Return the (X, Y) coordinate for the center point of the cell that contains the specified text.  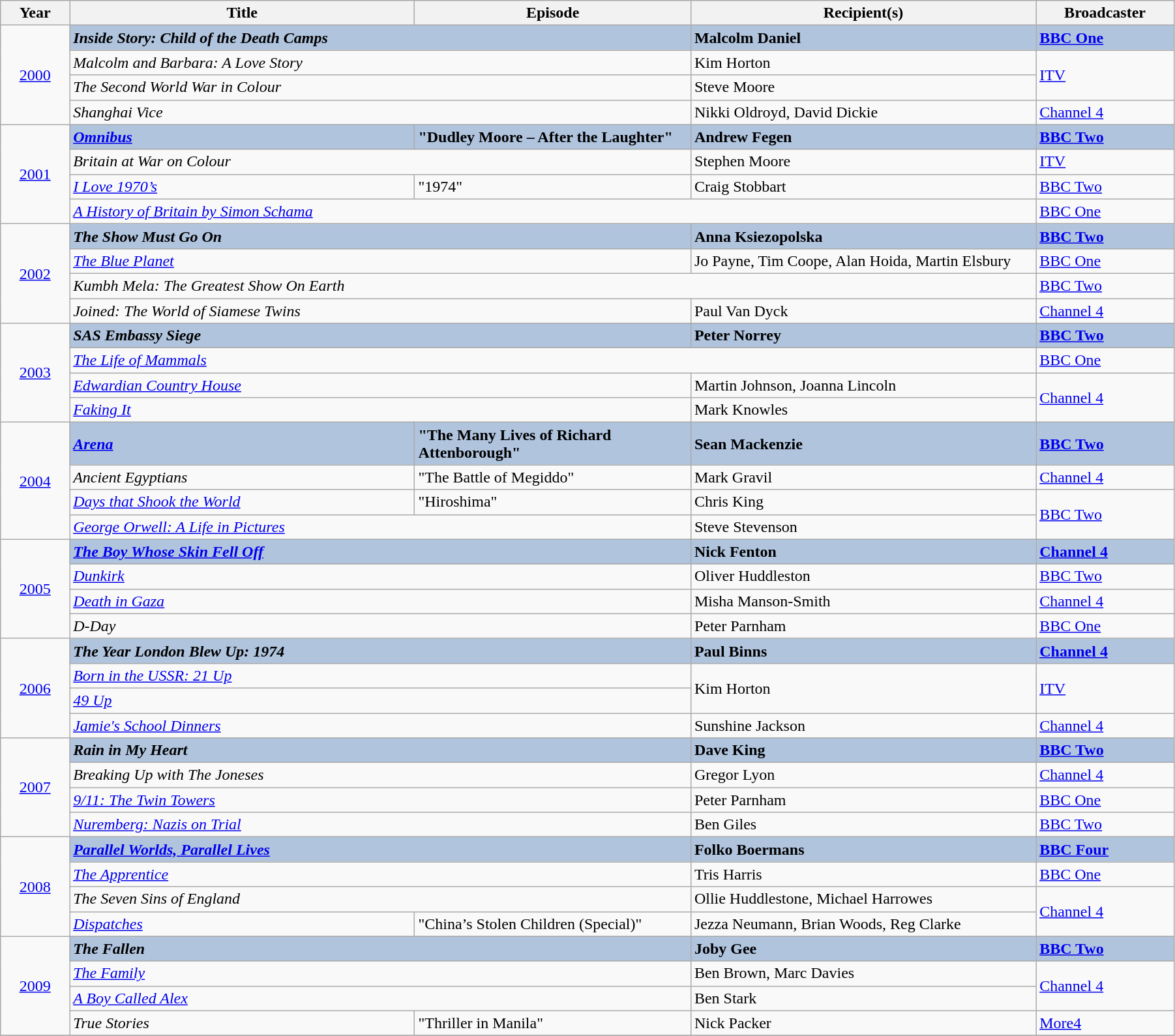
Steve Stevenson (863, 527)
Ben Giles (863, 825)
I Love 1970’s (243, 186)
Nikki Oldroyd, David Dickie (863, 112)
D-Day (381, 626)
Misha Manson-Smith (863, 601)
A Boy Called Alex (381, 998)
Jamie's School Dinners (381, 726)
The Blue Planet (381, 261)
Nick Packer (863, 1023)
2002 (35, 273)
Jezza Neumann, Brian Woods, Reg Clarke (863, 924)
2006 (35, 688)
"China’s Stolen Children (Special)" (553, 924)
Death in Gaza (381, 601)
"Hiroshima" (553, 502)
Peter Norrey (863, 336)
The Boy Whose Skin Fell Off (381, 552)
Title (243, 13)
Faking It (381, 410)
49 Up (381, 700)
Paul Binns (863, 651)
Chris King (863, 502)
Anna Ksiezopolska (863, 236)
Arena (243, 443)
9/11: The Twin Towers (381, 800)
Mark Gravil (863, 477)
True Stories (243, 1023)
More4 (1105, 1023)
The Life of Mammals (553, 361)
2001 (35, 174)
Edwardian Country House (381, 385)
The Seven Sins of England (381, 899)
Ben Brown, Marc Davies (863, 973)
Kumbh Mela: The Greatest Show On Earth (553, 286)
2005 (35, 589)
Nick Fenton (863, 552)
Gregor Lyon (863, 775)
Stephen Moore (863, 162)
Folko Boermans (863, 850)
Rain in My Heart (381, 750)
2009 (35, 986)
Joined: The World of Siamese Twins (381, 311)
Martin Johnson, Joanna Lincoln (863, 385)
Mark Knowles (863, 410)
Paul Van Dyck (863, 311)
Days that Shook the World (243, 502)
BBC Four (1105, 850)
Britain at War on Colour (381, 162)
Broadcaster (1105, 13)
Steve Moore (863, 87)
Parallel Worlds, Parallel Lives (381, 850)
2007 (35, 788)
2000 (35, 75)
The Second World War in Colour (381, 87)
Malcolm Daniel (863, 38)
SAS Embassy Siege (381, 336)
2008 (35, 887)
Dave King (863, 750)
Sunshine Jackson (863, 726)
Recipient(s) (863, 13)
2003 (35, 373)
The Fallen (381, 949)
Inside Story: Child of the Death Camps (381, 38)
Sean Mackenzie (863, 443)
The Apprentice (381, 874)
Nuremberg: Nazis on Trial (381, 825)
Year (35, 13)
Breaking Up with The Joneses (381, 775)
Born in the USSR: 21 Up (381, 675)
The Year London Blew Up: 1974 (381, 651)
Craig Stobbart (863, 186)
"The Many Lives of Richard Attenborough" (553, 443)
A History of Britain by Simon Schama (553, 211)
Oliver Huddleston (863, 576)
Omnibus (243, 137)
George Orwell: A Life in Pictures (381, 527)
Andrew Fegen (863, 137)
The Show Must Go On (381, 236)
The Family (381, 973)
Dispatches (243, 924)
2004 (35, 481)
"Thriller in Manila" (553, 1023)
Joby Gee (863, 949)
"The Battle of Megiddo" (553, 477)
Ollie Huddlestone, Michael Harrowes (863, 899)
"Dudley Moore – After the Laughter" (553, 137)
"1974" (553, 186)
Shanghai Vice (381, 112)
Tris Harris (863, 874)
Episode (553, 13)
Dunkirk (381, 576)
Ben Stark (863, 998)
Malcolm and Barbara: A Love Story (381, 63)
Ancient Egyptians (243, 477)
Jo Payne, Tim Coope, Alan Hoida, Martin Elsbury (863, 261)
